Identify which cell holds the provided text, then report its [x, y] central coordinate. 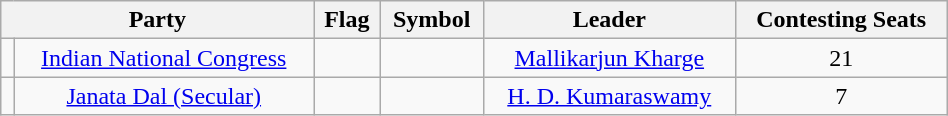
Leader [609, 20]
Flag [347, 20]
Indian National Congress [164, 58]
H. D. Kumaraswamy [609, 96]
Symbol [432, 20]
Mallikarjun Kharge [609, 58]
Janata Dal (Secular) [164, 96]
Party [158, 20]
Contesting Seats [841, 20]
21 [841, 58]
7 [841, 96]
